Provide the (x, y) coordinate of the cell's center where the given text is located.  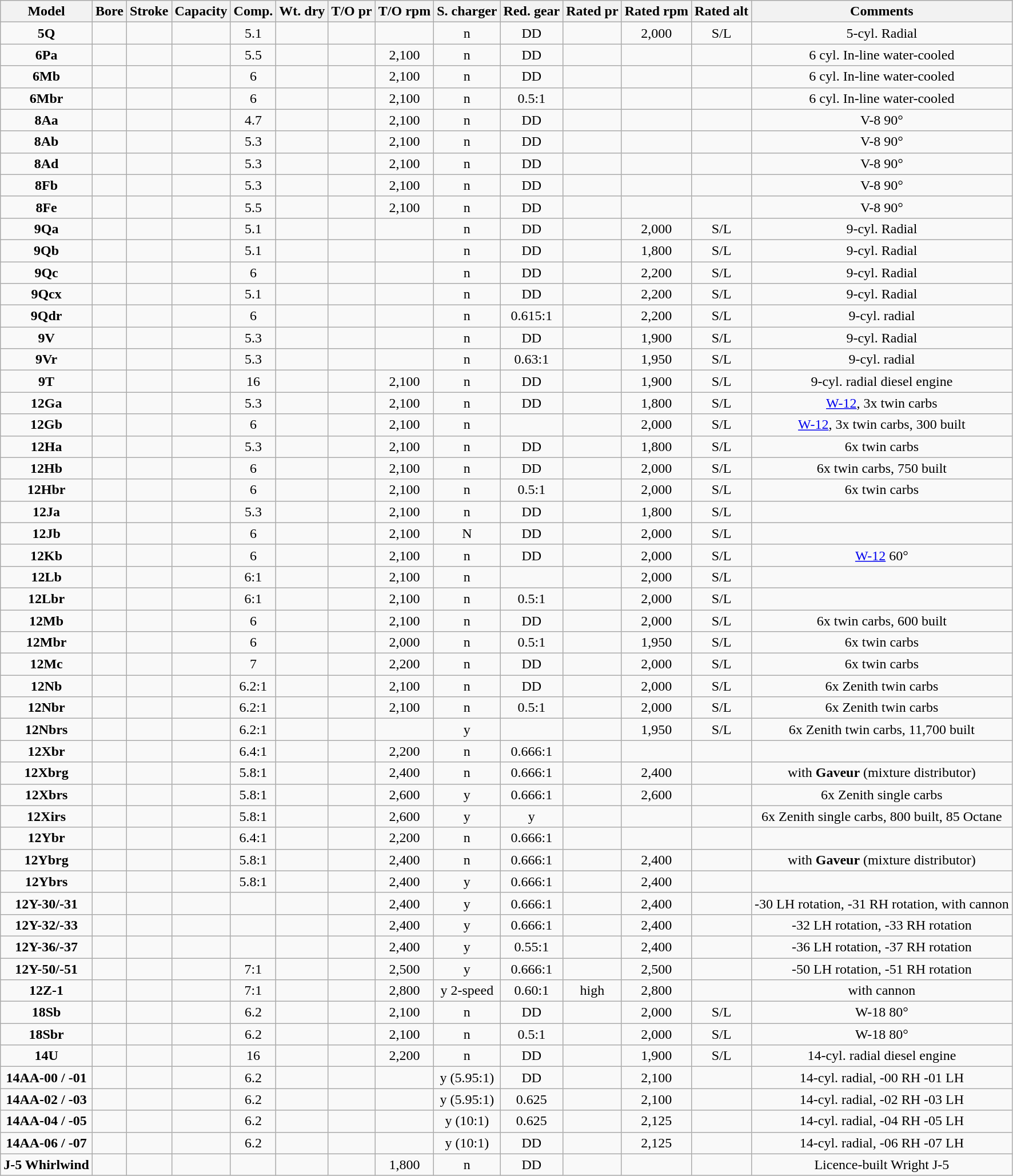
6x Zenith twin carbs, 11,700 built (882, 729)
12Ja (47, 512)
Wt. dry (302, 11)
14-cyl. radial, -04 RH -05 LH (882, 1121)
14AA-06 / -07 (47, 1143)
6x Zenith single carbs, 800 built, 85 Octane (882, 816)
12Y-30/-31 (47, 903)
-36 LH rotation, -37 RH rotation (882, 947)
9Qcx (47, 294)
high (592, 991)
J-5 Whirlwind (47, 1165)
Licence-built Wright J-5 (882, 1165)
12Gb (47, 425)
9T (47, 381)
8Aa (47, 120)
12Ybrs (47, 882)
12Nbr (47, 708)
W-12, 3x twin carbs (882, 403)
12Mb (47, 620)
12Xirs (47, 816)
5-cyl. Radial (882, 33)
14-cyl. radial, -06 RH -07 LH (882, 1143)
Capacity (201, 11)
9-cyl. radial diesel engine (882, 381)
12Y-50/-51 (47, 969)
Rated rpm (656, 11)
-32 LH rotation, -33 RH rotation (882, 925)
9Qc (47, 273)
12Lbr (47, 599)
12Jb (47, 533)
14-cyl. radial, -00 RH -01 LH (882, 1078)
12Mc (47, 664)
6x twin carbs, 750 built (882, 468)
14AA-04 / -05 (47, 1121)
12Lb (47, 577)
12Hbr (47, 490)
6x Zenith single carbs (882, 795)
Red. gear (532, 11)
14-cyl. radial diesel engine (882, 1056)
T/O pr (352, 11)
9Qa (47, 229)
18Sbr (47, 1034)
9Qb (47, 250)
12Ha (47, 447)
6x twin carbs, 600 built (882, 620)
0.63:1 (532, 360)
W-12 60° (882, 555)
12Y-36/-37 (47, 947)
6Mbr (47, 98)
12Nbrs (47, 729)
14U (47, 1056)
Rated alt (721, 11)
6Mb (47, 77)
12Nb (47, 686)
S. charger (467, 11)
6Pa (47, 55)
12Xbrs (47, 795)
18Sb (47, 1012)
14AA-02 / -03 (47, 1099)
9Vr (47, 360)
12Ybrg (47, 860)
Comments (882, 11)
Bore (109, 11)
14-cyl. radial, -02 RH -03 LH (882, 1099)
12Z-1 (47, 991)
12Ga (47, 403)
T/O rpm (404, 11)
14AA-00 / -01 (47, 1078)
Comp. (253, 11)
4.7 (253, 120)
9Qdr (47, 316)
8Ad (47, 164)
12Mbr (47, 643)
0.615:1 (532, 316)
0.60:1 (532, 991)
Stroke (149, 11)
Model (47, 11)
-50 LH rotation, -51 RH rotation (882, 969)
12Ybr (47, 838)
N (467, 533)
12Xbr (47, 751)
W-12, 3x twin carbs, 300 built (882, 425)
Rated pr (592, 11)
7 (253, 664)
8Ab (47, 142)
y 2-speed (467, 991)
8Fe (47, 207)
-30 LH rotation, -31 RH rotation, with cannon (882, 903)
12Y-32/-33 (47, 925)
9V (47, 338)
8Fb (47, 185)
12Kb (47, 555)
with cannon (882, 991)
12Xbrg (47, 773)
12Hb (47, 468)
0.55:1 (532, 947)
5Q (47, 33)
